Search for the cell housing the specified text and yield its [x, y] center coordinate. 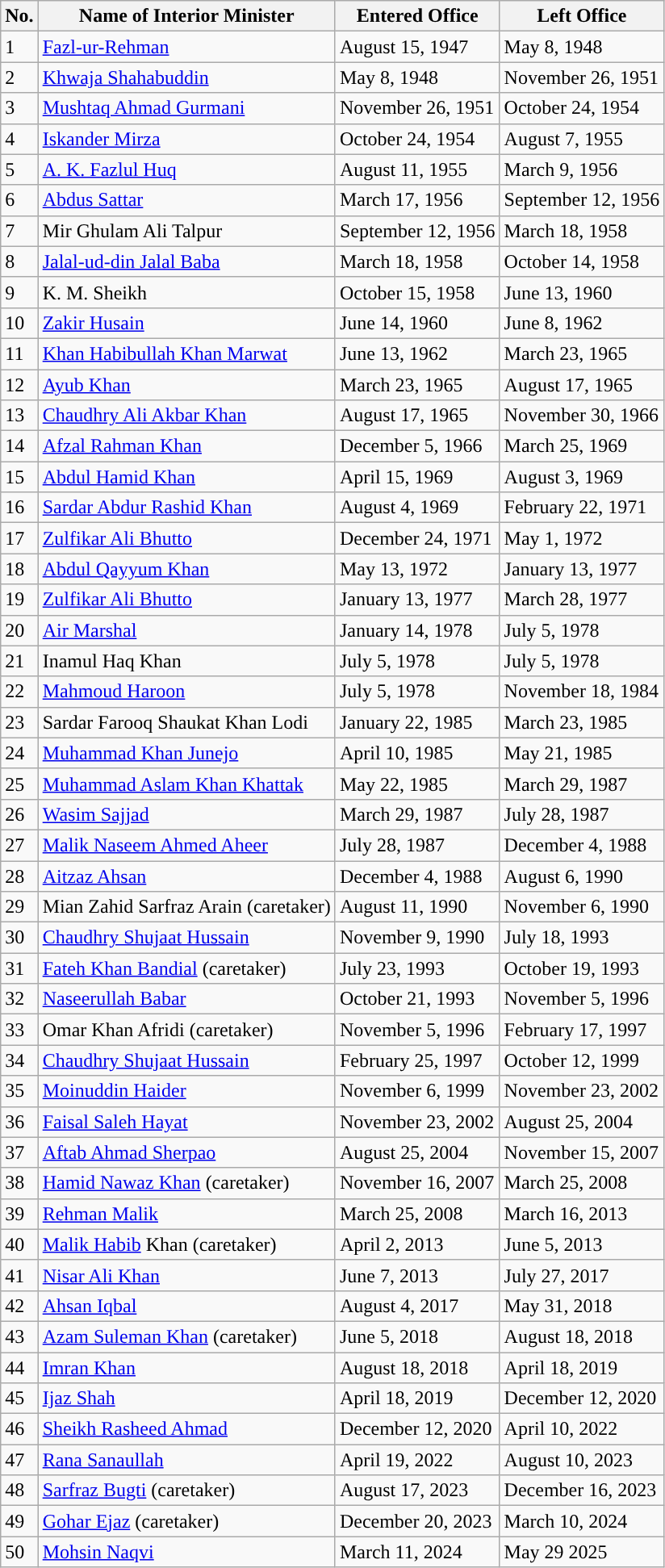
Mushtaq Ahmad Gurmani [186, 108]
Muhammad Aslam Khan Khattak [186, 784]
Mian Zahid Sarfraz Arain (caretaker) [186, 907]
18 [19, 569]
37 [19, 1152]
5 [19, 169]
May 13, 1972 [417, 569]
May 29 2025 [582, 1552]
Abdus Sattar [186, 200]
34 [19, 1060]
December 16, 2023 [582, 1491]
August 4, 2017 [417, 1306]
March 23, 1985 [582, 722]
44 [19, 1368]
4 [19, 139]
February 25, 1997 [417, 1060]
17 [19, 538]
21 [19, 661]
March 28, 1977 [582, 600]
1 [19, 47]
Khwaja Shahabuddin [186, 77]
April 15, 1969 [417, 477]
Nisar Ali Khan [186, 1275]
31 [19, 968]
Aftab Ahmad Sherpao [186, 1152]
Afzal Rahman Khan [186, 446]
48 [19, 1491]
23 [19, 722]
October 15, 1958 [417, 292]
13 [19, 416]
15 [19, 477]
August 3, 1969 [582, 477]
October 14, 1958 [582, 261]
August 17, 2023 [417, 1491]
Malik Habib Khan (caretaker) [186, 1244]
June 8, 1962 [582, 323]
Left Office [582, 16]
Fazl-ur-Rehman [186, 47]
10 [19, 323]
Zakir Husain [186, 323]
Azam Suleman Khan (caretaker) [186, 1336]
45 [19, 1399]
K. M. Sheikh [186, 292]
March 9, 1956 [582, 169]
March 11, 2024 [417, 1552]
Aitzaz Ahsan [186, 876]
50 [19, 1552]
Sarfraz Bugti (caretaker) [186, 1491]
26 [19, 814]
46 [19, 1429]
20 [19, 630]
22 [19, 692]
November 6, 1999 [417, 1091]
Sardar Farooq Shaukat Khan Lodi [186, 722]
27 [19, 845]
Air Marshal [186, 630]
March 25, 1969 [582, 446]
April 19, 2022 [417, 1460]
October 12, 1999 [582, 1060]
40 [19, 1244]
Abdul Hamid Khan [186, 477]
December 24, 1971 [417, 538]
33 [19, 1030]
November 30, 1966 [582, 416]
August 15, 1947 [417, 47]
Ahsan Iqbal [186, 1306]
October 21, 1993 [417, 999]
February 22, 1971 [582, 508]
38 [19, 1183]
Fateh Khan Bandial (caretaker) [186, 968]
August 4, 1969 [417, 508]
January 22, 1985 [417, 722]
July 23, 1993 [417, 968]
Sardar Abdur Rashid Khan [186, 508]
29 [19, 907]
Moinuddin Haider [186, 1091]
Hamid Nawaz Khan (caretaker) [186, 1183]
16 [19, 508]
49 [19, 1521]
32 [19, 999]
Faisal Saleh Hayat [186, 1122]
April 10, 1985 [417, 753]
April 10, 2022 [582, 1429]
36 [19, 1122]
November 9, 1990 [417, 938]
41 [19, 1275]
Mohsin Naqvi [186, 1552]
30 [19, 938]
December 5, 1966 [417, 446]
August 6, 1990 [582, 876]
August 11, 1990 [417, 907]
July 18, 1993 [582, 938]
June 14, 1960 [417, 323]
August 7, 1955 [582, 139]
Entered Office [417, 16]
November 16, 2007 [417, 1183]
Ijaz Shah [186, 1399]
August 11, 1955 [417, 169]
28 [19, 876]
Omar Khan Afridi (caretaker) [186, 1030]
24 [19, 753]
January 14, 1978 [417, 630]
February 17, 1997 [582, 1030]
Iskander Mirza [186, 139]
May 31, 2018 [582, 1306]
November 18, 1984 [582, 692]
Abdul Qayyum Khan [186, 569]
June 5, 2018 [417, 1336]
May 1, 1972 [582, 538]
25 [19, 784]
39 [19, 1214]
14 [19, 446]
October 19, 1993 [582, 968]
November 6, 1990 [582, 907]
Khan Habibullah Khan Marwat [186, 353]
November 15, 2007 [582, 1152]
Jalal-ud-din Jalal Baba [186, 261]
May 22, 1985 [417, 784]
Wasim Sajjad [186, 814]
7 [19, 231]
11 [19, 353]
Rana Sanaullah [186, 1460]
March 16, 2013 [582, 1214]
July 27, 2017 [582, 1275]
3 [19, 108]
Ayub Khan [186, 385]
Chaudhry Ali Akbar Khan [186, 416]
6 [19, 200]
December 20, 2023 [417, 1521]
Sheikh Rasheed Ahmad [186, 1429]
April 2, 2013 [417, 1244]
Mir Ghulam Ali Talpur [186, 231]
19 [19, 600]
8 [19, 261]
August 10, 2023 [582, 1460]
9 [19, 292]
Malik Naseem Ahmed Aheer [186, 845]
35 [19, 1091]
Muhammad Khan Junejo [186, 753]
Naseerullah Babar [186, 999]
12 [19, 385]
June 7, 2013 [417, 1275]
June 13, 1962 [417, 353]
2 [19, 77]
43 [19, 1336]
Name of Interior Minister [186, 16]
June 5, 2013 [582, 1244]
A. K. Fazlul Huq [186, 169]
March 10, 2024 [582, 1521]
May 21, 1985 [582, 753]
June 13, 1960 [582, 292]
Mahmoud Haroon [186, 692]
March 17, 1956 [417, 200]
Inamul Haq Khan [186, 661]
Rehman Malik [186, 1214]
Gohar Ejaz (caretaker) [186, 1521]
47 [19, 1460]
No. [19, 16]
Imran Khan [186, 1368]
42 [19, 1306]
